Return the (x, y) coordinate for the center point of the cell that contains the specified text.  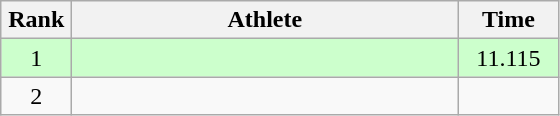
1 (36, 58)
Athlete (265, 20)
Rank (36, 20)
2 (36, 96)
11.115 (508, 58)
Time (508, 20)
